Detect which cell encompasses the target text, then output its [X, Y] center coordinate. 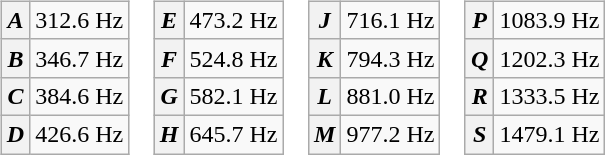
C [15, 96]
1479.1 Hz [550, 134]
S [479, 134]
1202.3 Hz [550, 58]
A [15, 20]
426.6 Hz [80, 134]
645.7 Hz [234, 134]
1333.5 Hz [550, 96]
1083.9 Hz [550, 20]
524.8 Hz [234, 58]
E [169, 20]
881.0 Hz [390, 96]
J [324, 20]
K [324, 58]
582.1 Hz [234, 96]
P [479, 20]
312.6 Hz [80, 20]
H [169, 134]
Q [479, 58]
384.6 Hz [80, 96]
716.1 Hz [390, 20]
794.3 Hz [390, 58]
R [479, 96]
M [324, 134]
B [15, 58]
F [169, 58]
346.7 Hz [80, 58]
D [15, 134]
977.2 Hz [390, 134]
473.2 Hz [234, 20]
G [169, 96]
L [324, 96]
